Pinpoint the cell where the given text exists, returning its [X, Y] midpoint coordinate. 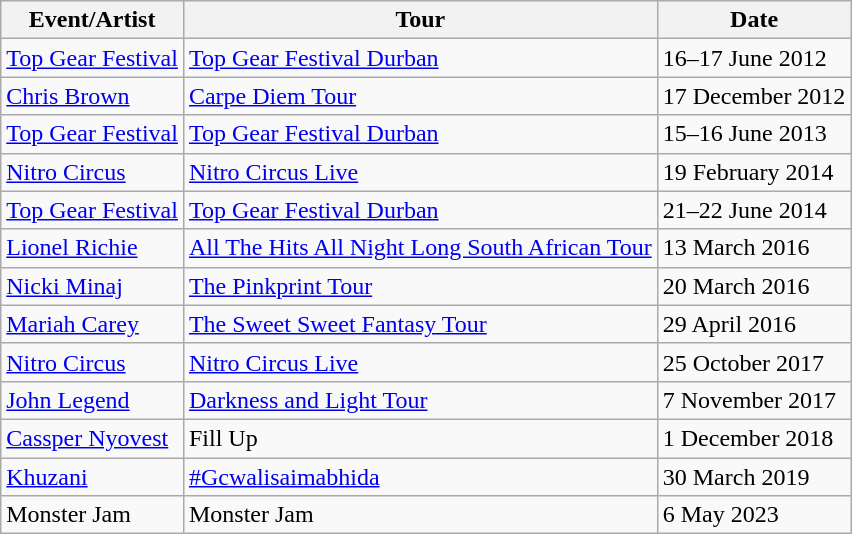
Darkness and Light Tour [420, 400]
Date [754, 20]
Tour [420, 20]
17 December 2012 [754, 96]
30 March 2019 [754, 477]
25 October 2017 [754, 362]
Carpe Diem Tour [420, 96]
Mariah Carey [92, 324]
6 May 2023 [754, 515]
Fill Up [420, 438]
Nicki Minaj [92, 286]
Cassper Nyovest [92, 438]
19 February 2014 [754, 172]
20 March 2016 [754, 286]
The Sweet Sweet Fantasy Tour [420, 324]
29 April 2016 [754, 324]
The Pinkprint Tour [420, 286]
Khuzani [92, 477]
#Gcwalisaimabhida [420, 477]
All The Hits All Night Long South African Tour [420, 248]
John Legend [92, 400]
13 March 2016 [754, 248]
15–16 June 2013 [754, 134]
Event/Artist [92, 20]
7 November 2017 [754, 400]
1 December 2018 [754, 438]
21–22 June 2014 [754, 210]
Chris Brown [92, 96]
16–17 June 2012 [754, 58]
Lionel Richie [92, 248]
